Identify which cell holds the provided text, then report its (x, y) central coordinate. 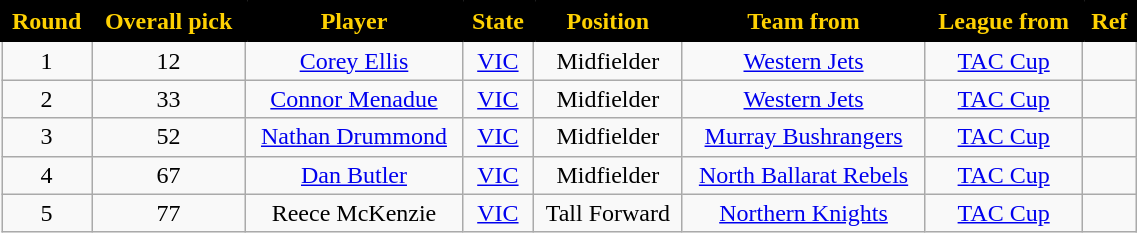
Murray Bushrangers (803, 137)
Dan Butler (354, 175)
Nathan Drummond (354, 137)
Northern Knights (803, 213)
Corey Ellis (354, 60)
Player (354, 22)
2 (47, 99)
3 (47, 137)
Team from (803, 22)
Tall Forward (608, 213)
12 (169, 60)
Position (608, 22)
33 (169, 99)
North Ballarat Rebels (803, 175)
Round (47, 22)
52 (169, 137)
State (498, 22)
Overall pick (169, 22)
77 (169, 213)
Reece McKenzie (354, 213)
5 (47, 213)
Connor Menadue (354, 99)
4 (47, 175)
67 (169, 175)
1 (47, 60)
Ref (1110, 22)
League from (1004, 22)
